Detect which cell encompasses the target text, then output its [x, y] center coordinate. 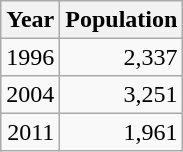
1,961 [122, 132]
2,337 [122, 56]
1996 [30, 56]
2011 [30, 132]
2004 [30, 94]
Year [30, 20]
Population [122, 20]
3,251 [122, 94]
